Find where the given text appears and provide that cell's center as (X, Y) coordinate. 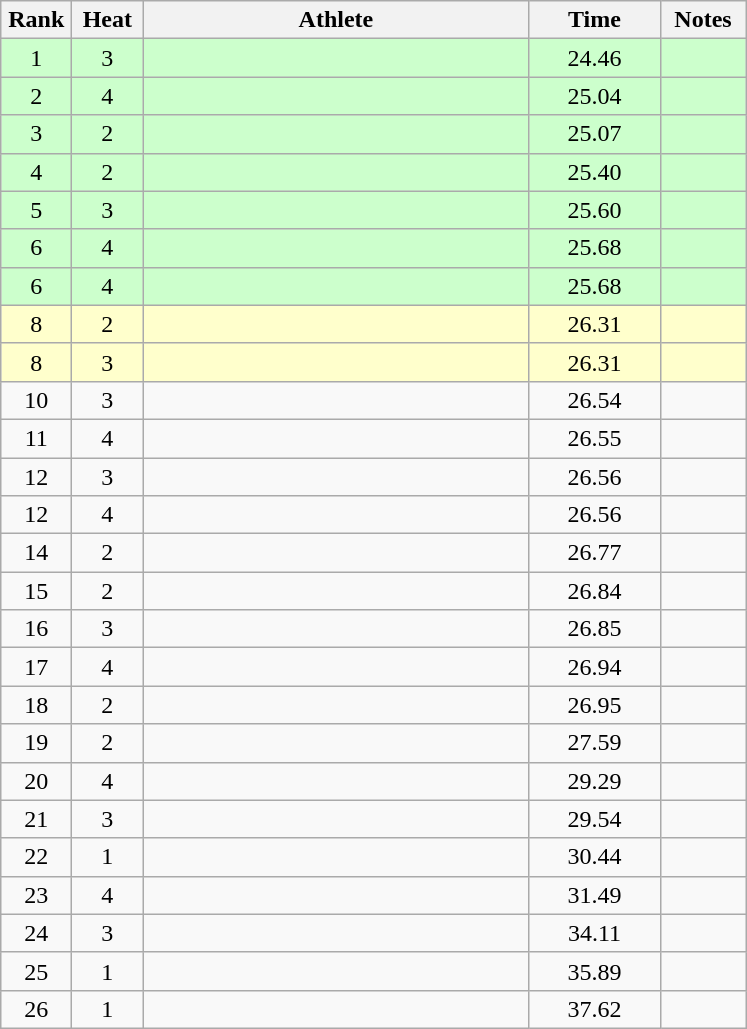
26 (36, 1009)
26.77 (594, 553)
10 (36, 400)
14 (36, 553)
29.54 (594, 819)
19 (36, 743)
23 (36, 895)
Notes (703, 20)
5 (36, 210)
24 (36, 933)
21 (36, 819)
25.40 (594, 172)
Rank (36, 20)
26.95 (594, 705)
26.55 (594, 438)
35.89 (594, 971)
Heat (108, 20)
37.62 (594, 1009)
25.60 (594, 210)
30.44 (594, 857)
26.54 (594, 400)
Time (594, 20)
20 (36, 781)
25.04 (594, 96)
25.07 (594, 134)
31.49 (594, 895)
24.46 (594, 58)
16 (36, 629)
26.94 (594, 667)
26.85 (594, 629)
34.11 (594, 933)
26.84 (594, 591)
25 (36, 971)
15 (36, 591)
Athlete (336, 20)
29.29 (594, 781)
17 (36, 667)
18 (36, 705)
27.59 (594, 743)
11 (36, 438)
22 (36, 857)
